From the cell containing the given text, extract its center point as (x, y) coordinate. 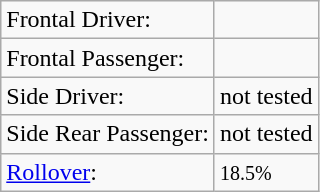
Side Rear Passenger: (108, 134)
Side Driver: (108, 96)
Frontal Passenger: (108, 58)
Rollover: (108, 172)
18.5% (266, 172)
Frontal Driver: (108, 20)
